Determine the [X, Y] coordinate at the center of the cell enclosing the given text.  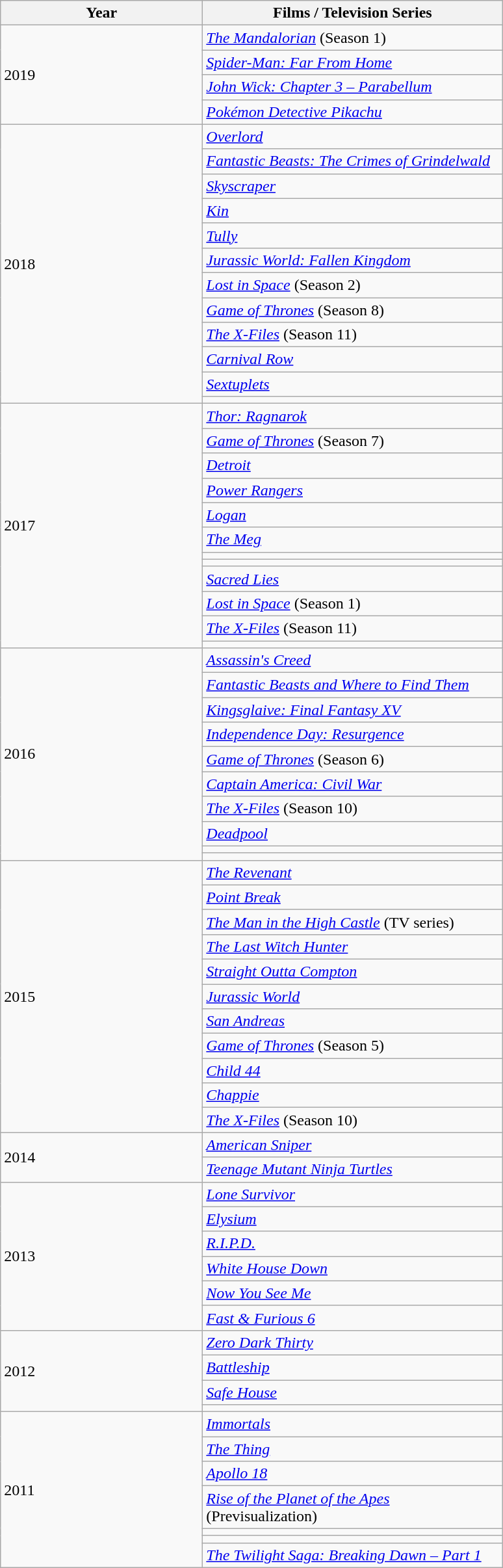
2016 [101, 754]
Pokémon Detective Pikachu [352, 112]
2013 [101, 1256]
Immortals [352, 1424]
Films / Television Series [352, 13]
Game of Thrones (Season 7) [352, 441]
2018 [101, 264]
Kingsglaive: Final Fantasy XV [352, 710]
Deadpool [352, 833]
Fast & Furious 6 [352, 1318]
Logan [352, 515]
Chappie [352, 1095]
Zero Dark Thirty [352, 1342]
2017 [101, 526]
Game of Thrones (Season 6) [352, 759]
Apollo 18 [352, 1474]
San Andreas [352, 1021]
White House Down [352, 1268]
Jurassic World [352, 997]
2015 [101, 996]
Lost in Space (Season 2) [352, 285]
Independence Day: Resurgence [352, 735]
Sextuplets [352, 384]
Fantastic Beasts: The Crimes of Grindelwald [352, 161]
Teenage Mutant Ninja Turtles [352, 1169]
Safe House [352, 1392]
The Twilight Saga: Breaking Dawn – Part 1 [352, 1555]
Carnival Row [352, 359]
2012 [101, 1370]
Now You See Me [352, 1293]
R.I.P.D. [352, 1244]
The Mandalorian (Season 1) [352, 38]
Point Break [352, 897]
Thor: Ragnarok [352, 416]
Assassin's Creed [352, 660]
Power Rangers [352, 490]
John Wick: Chapter 3 – Parabellum [352, 87]
Battleship [352, 1367]
Jurassic World: Fallen Kingdom [352, 260]
2014 [101, 1157]
The Last Witch Hunter [352, 947]
The Meg [352, 540]
Captain America: Civil War [352, 784]
The Thing [352, 1449]
Kin [352, 211]
American Sniper [352, 1145]
The Revenant [352, 872]
Game of Thrones (Season 8) [352, 310]
Lone Survivor [352, 1194]
Elysium [352, 1219]
Spider-Man: Far From Home [352, 62]
2011 [101, 1490]
Year [101, 13]
Overlord [352, 137]
Child 44 [352, 1071]
Tully [352, 235]
Straight Outta Compton [352, 971]
Detroit [352, 465]
2019 [101, 75]
Lost in Space (Season 1) [352, 603]
Skyscraper [352, 186]
Game of Thrones (Season 5) [352, 1046]
Sacred Lies [352, 579]
The Man in the High Castle (TV series) [352, 922]
Fantastic Beasts and Where to Find Them [352, 685]
Rise of the Planet of the Apes (Previsualization) [352, 1507]
